For the text-containing cell, return its midpoint in (X, Y) coordinate format. 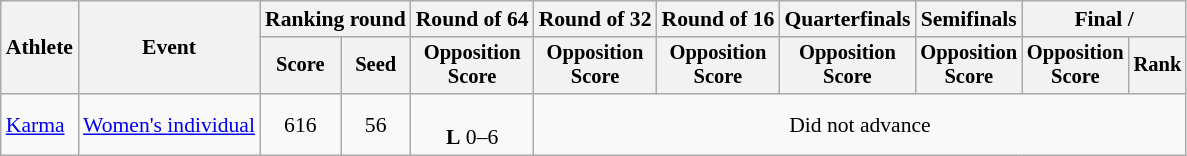
Round of 16 (718, 19)
Quarterfinals (847, 19)
56 (376, 124)
Athlete (40, 48)
Round of 32 (596, 19)
Women's individual (169, 124)
Score (300, 66)
Seed (376, 66)
Rank (1158, 66)
Ranking round (336, 19)
Round of 64 (472, 19)
Did not advance (860, 124)
Event (169, 48)
616 (300, 124)
Karma (40, 124)
Semifinals (968, 19)
L 0–6 (472, 124)
Final / (1104, 19)
